From the cell containing the given text, extract its center point as (x, y) coordinate. 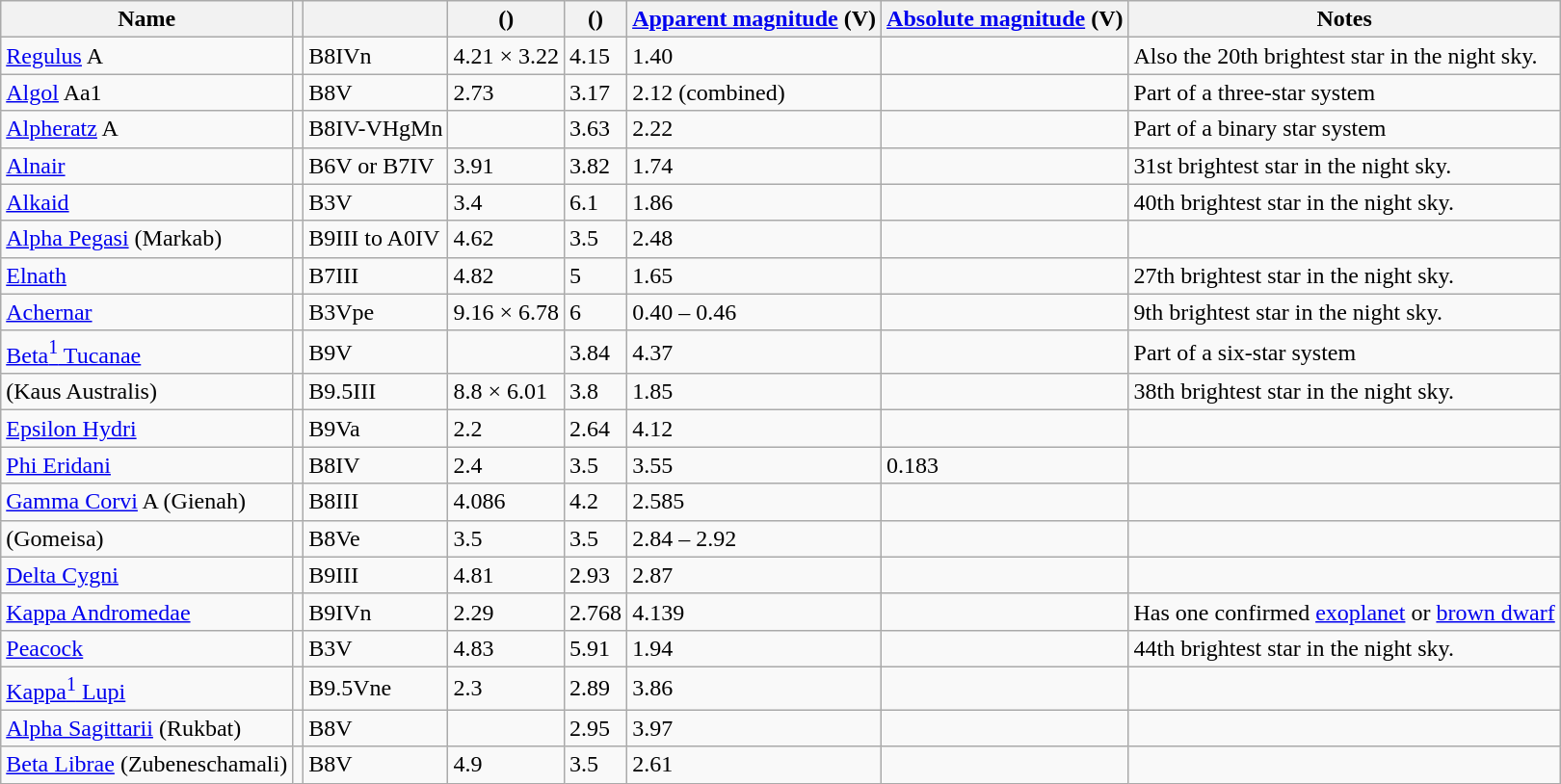
B3Vpe (376, 312)
Alnair (146, 166)
Regulus A (146, 56)
3.63 (595, 129)
2.12 (combined) (754, 92)
2.61 (754, 765)
4.086 (507, 502)
3.4 (507, 202)
B9III (376, 575)
B6V or B7IV (376, 166)
40th brightest star in the night sky. (1344, 202)
1.40 (754, 56)
3.84 (595, 353)
3.97 (754, 728)
B7III (376, 275)
4.9 (507, 765)
Achernar (146, 312)
B8Ve (376, 538)
(Kaus Australis) (146, 392)
2.585 (754, 502)
Alpheratz A (146, 129)
2.768 (595, 612)
3.82 (595, 166)
2.89 (595, 688)
B9.5Vne (376, 688)
0.183 (1005, 465)
Elnath (146, 275)
8.8 × 6.01 (507, 392)
Part of a three-star system (1344, 92)
Algol Aa1 (146, 92)
3.55 (754, 465)
5 (595, 275)
44th brightest star in the night sky. (1344, 648)
B8IV-VHgMn (376, 129)
Notes (1344, 19)
B9.5III (376, 392)
Part of a six-star system (1344, 353)
3.91 (507, 166)
4.2 (595, 502)
B8IVn (376, 56)
Phi Eridani (146, 465)
Gamma Corvi A (Gienah) (146, 502)
2.29 (507, 612)
2.2 (507, 429)
B9V (376, 353)
27th brightest star in the night sky. (1344, 275)
2.87 (754, 575)
9th brightest star in the night sky. (1344, 312)
B8IV (376, 465)
Kappa1 Lupi (146, 688)
0.40 – 0.46 (754, 312)
6 (595, 312)
2.22 (754, 129)
6.1 (595, 202)
2.4 (507, 465)
38th brightest star in the night sky. (1344, 392)
31st brightest star in the night sky. (1344, 166)
1.94 (754, 648)
Also the 20th brightest star in the night sky. (1344, 56)
B9IVn (376, 612)
Has one confirmed exoplanet or brown dwarf (1344, 612)
1.74 (754, 166)
1.85 (754, 392)
1.86 (754, 202)
Part of a binary star system (1344, 129)
2.93 (595, 575)
2.64 (595, 429)
4.139 (754, 612)
4.37 (754, 353)
4.82 (507, 275)
2.73 (507, 92)
Epsilon Hydri (146, 429)
Delta Cygni (146, 575)
3.17 (595, 92)
Beta1 Tucanae (146, 353)
4.12 (754, 429)
4.83 (507, 648)
Alpha Sagittarii (Rukbat) (146, 728)
2.48 (754, 239)
2.95 (595, 728)
Absolute magnitude (V) (1005, 19)
9.16 × 6.78 (507, 312)
B9Va (376, 429)
2.84 – 2.92 (754, 538)
Name (146, 19)
4.21 × 3.22 (507, 56)
4.62 (507, 239)
Kappa Andromedae (146, 612)
3.86 (754, 688)
5.91 (595, 648)
3.8 (595, 392)
B9III to A0IV (376, 239)
2.3 (507, 688)
Alkaid (146, 202)
Beta Librae (Zubeneschamali) (146, 765)
Peacock (146, 648)
Alpha Pegasi (Markab) (146, 239)
Apparent magnitude (V) (754, 19)
4.15 (595, 56)
4.81 (507, 575)
(Gomeisa) (146, 538)
B8III (376, 502)
1.65 (754, 275)
